Provide the (X, Y) coordinate of the cell's center where the given text is located.  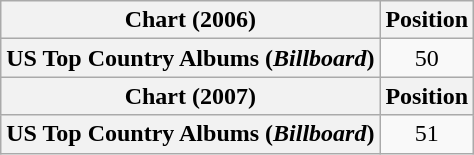
Chart (2007) (190, 96)
51 (427, 134)
Chart (2006) (190, 20)
50 (427, 58)
